Detect which cell encompasses the target text, then output its (X, Y) center coordinate. 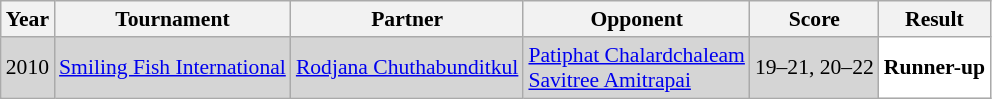
Opponent (636, 19)
Runner-up (934, 68)
19–21, 20–22 (814, 68)
Smiling Fish International (172, 68)
Tournament (172, 19)
2010 (28, 68)
Patiphat Chalardchaleam Savitree Amitrapai (636, 68)
Partner (408, 19)
Result (934, 19)
Score (814, 19)
Year (28, 19)
Rodjana Chuthabunditkul (408, 68)
